Return (X, Y) of the center of cell containing provided text 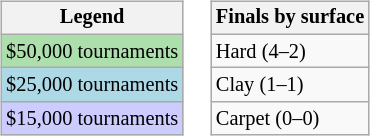
Finals by surface (290, 18)
$50,000 tournaments (92, 51)
Carpet (0–0) (290, 119)
$25,000 tournaments (92, 85)
$15,000 tournaments (92, 119)
Clay (1–1) (290, 85)
Hard (4–2) (290, 51)
Legend (92, 18)
